Return [X, Y] of the center of cell containing provided text 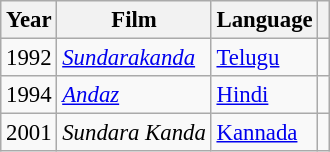
Film [134, 20]
Year [29, 20]
2001 [29, 133]
1992 [29, 58]
Language [264, 20]
1994 [29, 95]
Sundarakanda [134, 58]
Andaz [134, 95]
Kannada [264, 133]
Sundara Kanda [134, 133]
Telugu [264, 58]
Hindi [264, 95]
